Return the [x, y] coordinate for the center point of the cell that contains the specified text.  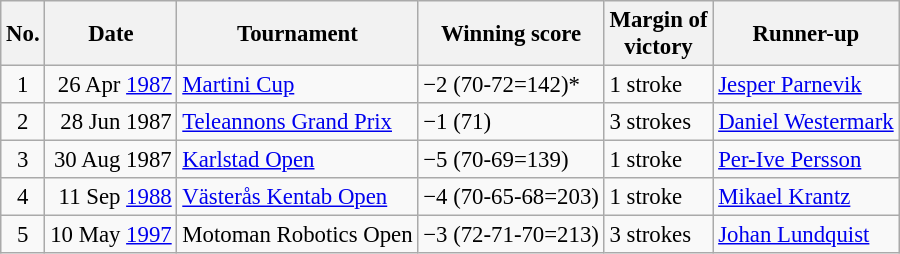
5 [23, 235]
4 [23, 197]
10 May 1997 [111, 235]
Daniel Westermark [806, 122]
−4 (70-65-68=203) [511, 197]
Tournament [298, 34]
30 Aug 1987 [111, 160]
Västerås Kentab Open [298, 197]
11 Sep 1988 [111, 197]
Mikael Krantz [806, 197]
−1 (71) [511, 122]
Karlstad Open [298, 160]
2 [23, 122]
Martini Cup [298, 85]
Motoman Robotics Open [298, 235]
−2 (70-72=142)* [511, 85]
Date [111, 34]
Per-Ive Persson [806, 160]
−5 (70-69=139) [511, 160]
Runner-up [806, 34]
Johan Lundquist [806, 235]
Margin ofvictory [658, 34]
No. [23, 34]
Jesper Parnevik [806, 85]
26 Apr 1987 [111, 85]
Winning score [511, 34]
Teleannons Grand Prix [298, 122]
28 Jun 1987 [111, 122]
1 [23, 85]
3 [23, 160]
−3 (72-71-70=213) [511, 235]
